Detect which cell encompasses the target text, then output its (X, Y) center coordinate. 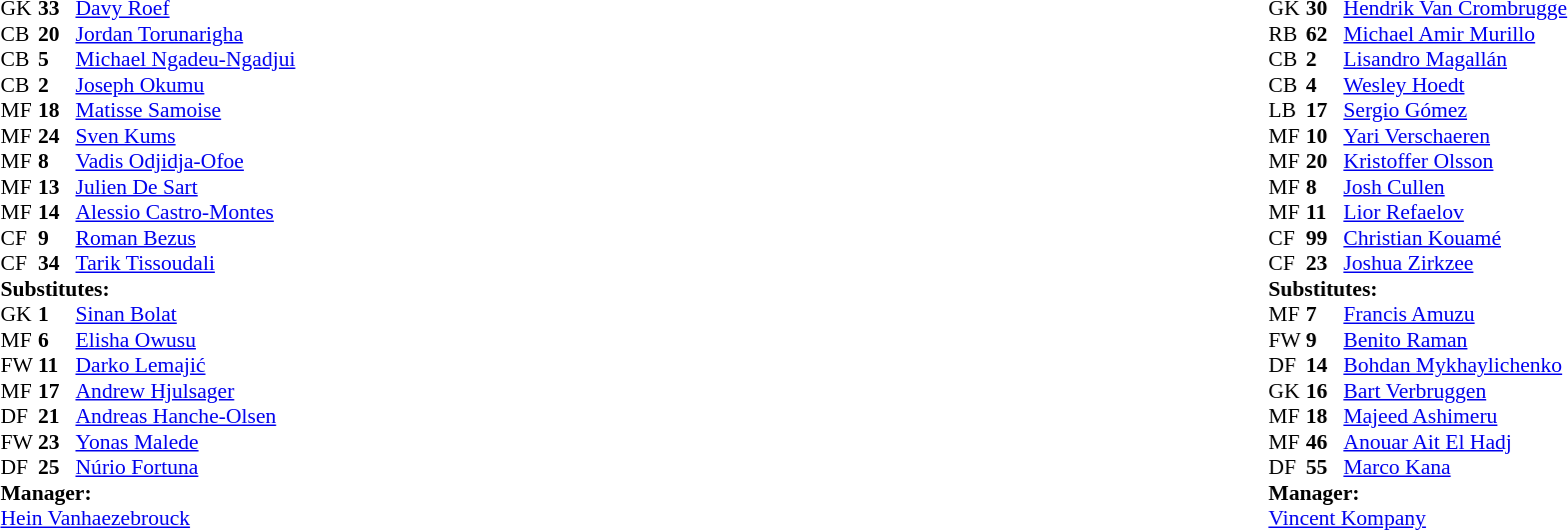
Andrew Hjulsager (186, 391)
Darko Lemajić (186, 365)
6 (57, 340)
5 (57, 59)
Joshua Zirkzee (1455, 263)
Joseph Okumu (186, 85)
Matisse Samoise (186, 111)
34 (57, 263)
Julien De Sart (186, 187)
Bart Verbruggen (1455, 391)
Josh Cullen (1455, 187)
4 (1325, 85)
Christian Kouamé (1455, 238)
7 (1325, 315)
Majeed Ashimeru (1455, 417)
Núrio Fortuna (186, 467)
Lisandro Magallán (1455, 59)
Andreas Hanche-Olsen (186, 417)
Wesley Hoedt (1455, 85)
RB (1287, 34)
1 (57, 315)
Tarik Tissoudali (186, 263)
LB (1287, 111)
Elisha Owusu (186, 340)
16 (1325, 391)
Marco Kana (1455, 467)
Sinan Bolat (186, 315)
Sven Kums (186, 136)
21 (57, 417)
24 (57, 136)
13 (57, 187)
46 (1325, 442)
Alessio Castro-Montes (186, 213)
10 (1325, 136)
Vadis Odjidja-Ofoe (186, 161)
Michael Amir Murillo (1455, 34)
Benito Raman (1455, 340)
Francis Amuzu (1455, 315)
99 (1325, 238)
Michael Ngadeu-Ngadjui (186, 59)
55 (1325, 467)
Jordan Torunarigha (186, 34)
Roman Bezus (186, 238)
Kristoffer Olsson (1455, 161)
25 (57, 467)
Bohdan Mykhaylichenko (1455, 365)
Yonas Malede (186, 442)
Yari Verschaeren (1455, 136)
Sergio Gómez (1455, 111)
Lior Refaelov (1455, 213)
Anouar Ait El Hadj (1455, 442)
62 (1325, 34)
